Detect which cell encompasses the target text, then output its (x, y) center coordinate. 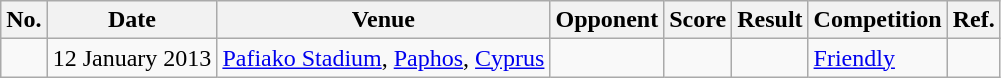
Pafiako Stadium, Paphos, Cyprus (384, 58)
Date (132, 20)
Score (698, 20)
Venue (384, 20)
Competition (878, 20)
Friendly (878, 58)
Result (770, 20)
Opponent (607, 20)
No. (24, 20)
Ref. (974, 20)
12 January 2013 (132, 58)
